Return [X, Y] of the center of cell containing provided text 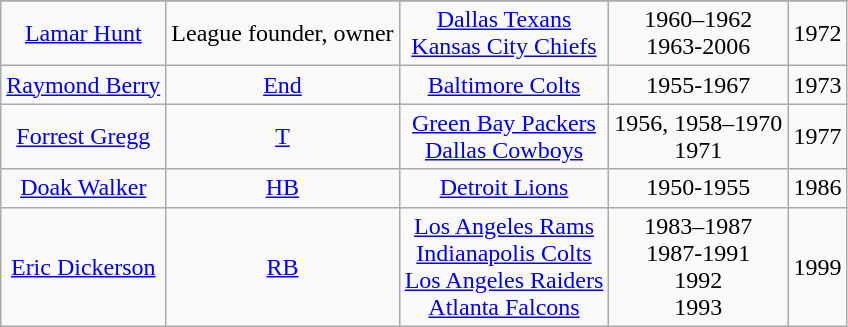
Lamar Hunt [84, 34]
RB [282, 266]
1956, 1958–19701971 [698, 136]
1983–19871987-199119921993 [698, 266]
Green Bay PackersDallas Cowboys [504, 136]
1960–19621963-2006 [698, 34]
T [282, 136]
1955-1967 [698, 85]
Eric Dickerson [84, 266]
1972 [818, 34]
Los Angeles RamsIndianapolis ColtsLos Angeles RaidersAtlanta Falcons [504, 266]
1999 [818, 266]
Raymond Berry [84, 85]
Baltimore Colts [504, 85]
1977 [818, 136]
Doak Walker [84, 188]
Forrest Gregg [84, 136]
1986 [818, 188]
Dallas TexansKansas City Chiefs [504, 34]
End [282, 85]
League founder, owner [282, 34]
1973 [818, 85]
Detroit Lions [504, 188]
1950-1955 [698, 188]
HB [282, 188]
